From the cell containing the given text, extract its center point as (x, y) coordinate. 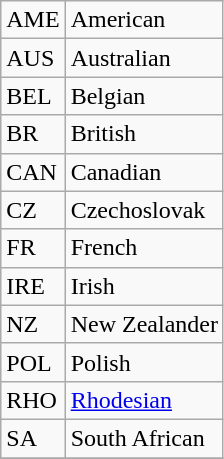
Czechoslovak (144, 210)
Rhodesian (144, 400)
South African (144, 438)
RHO (33, 400)
AME (33, 20)
British (144, 134)
FR (33, 248)
Polish (144, 362)
French (144, 248)
American (144, 20)
NZ (33, 324)
Canadian (144, 172)
New Zealander (144, 324)
SA (33, 438)
BR (33, 134)
POL (33, 362)
AUS (33, 58)
Australian (144, 58)
Belgian (144, 96)
CAN (33, 172)
BEL (33, 96)
CZ (33, 210)
Irish (144, 286)
IRE (33, 286)
